Search for the cell housing the specified text and yield its [x, y] center coordinate. 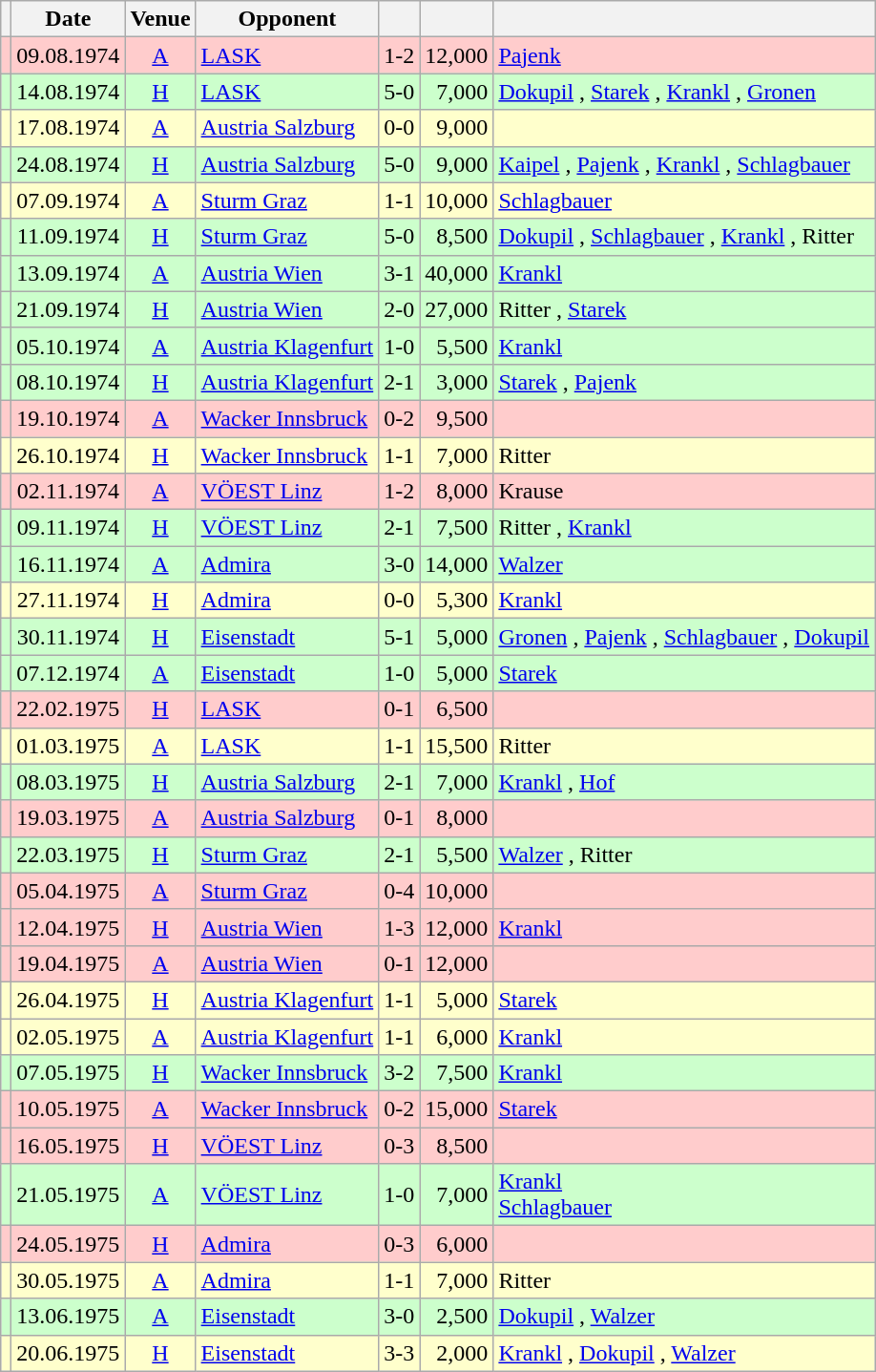
3-3 [399, 1353]
11.09.1974 [69, 237]
30.11.1974 [69, 637]
05.10.1974 [69, 346]
15,000 [456, 1109]
17.08.1974 [69, 128]
Starek , Pajenk [684, 382]
15,500 [456, 746]
40,000 [456, 273]
19.10.1974 [69, 418]
Gronen , Pajenk , Schlagbauer , Dokupil [684, 637]
Krankl Schlagbauer [684, 1195]
26.10.1974 [69, 455]
16.11.1974 [69, 564]
07.12.1974 [69, 673]
Krankl , Dokupil , Walzer [684, 1353]
20.06.1975 [69, 1353]
Venue [160, 19]
0-4 [399, 891]
3-2 [399, 1073]
02.05.1975 [69, 1036]
Krause [684, 492]
Dokupil , Schlagbauer , Krankl , Ritter [684, 237]
Dokupil , Starek , Krankl , Gronen [684, 92]
Opponent [287, 19]
Dokupil , Walzer [684, 1317]
16.05.1975 [69, 1146]
09.11.1974 [69, 528]
22.03.1975 [69, 855]
24.08.1974 [69, 164]
08.03.1975 [69, 782]
5,300 [456, 601]
9,500 [456, 418]
Krankl , Hof [684, 782]
13.06.1975 [69, 1317]
10.05.1975 [69, 1109]
Walzer [684, 564]
08.10.1974 [69, 382]
30.05.1975 [69, 1280]
07.05.1975 [69, 1073]
3-1 [399, 273]
05.04.1975 [69, 891]
27,000 [456, 309]
2,500 [456, 1317]
Date [69, 19]
1-3 [399, 927]
13.09.1974 [69, 273]
6,500 [456, 709]
19.03.1975 [69, 818]
09.08.1974 [69, 55]
14,000 [456, 564]
19.04.1975 [69, 963]
22.02.1975 [69, 709]
14.08.1974 [69, 92]
12.04.1975 [69, 927]
Walzer , Ritter [684, 855]
Ritter , Starek [684, 309]
07.09.1974 [69, 201]
Kaipel , Pajenk , Krankl , Schlagbauer [684, 164]
Ritter , Krankl [684, 528]
2,000 [456, 1353]
26.04.1975 [69, 1000]
5-1 [399, 637]
21.09.1974 [69, 309]
Pajenk [684, 55]
02.11.1974 [69, 492]
01.03.1975 [69, 746]
2-0 [399, 309]
Schlagbauer [684, 201]
27.11.1974 [69, 601]
24.05.1975 [69, 1244]
3,000 [456, 382]
21.05.1975 [69, 1195]
